Identify which cell holds the provided text, then report its [x, y] central coordinate. 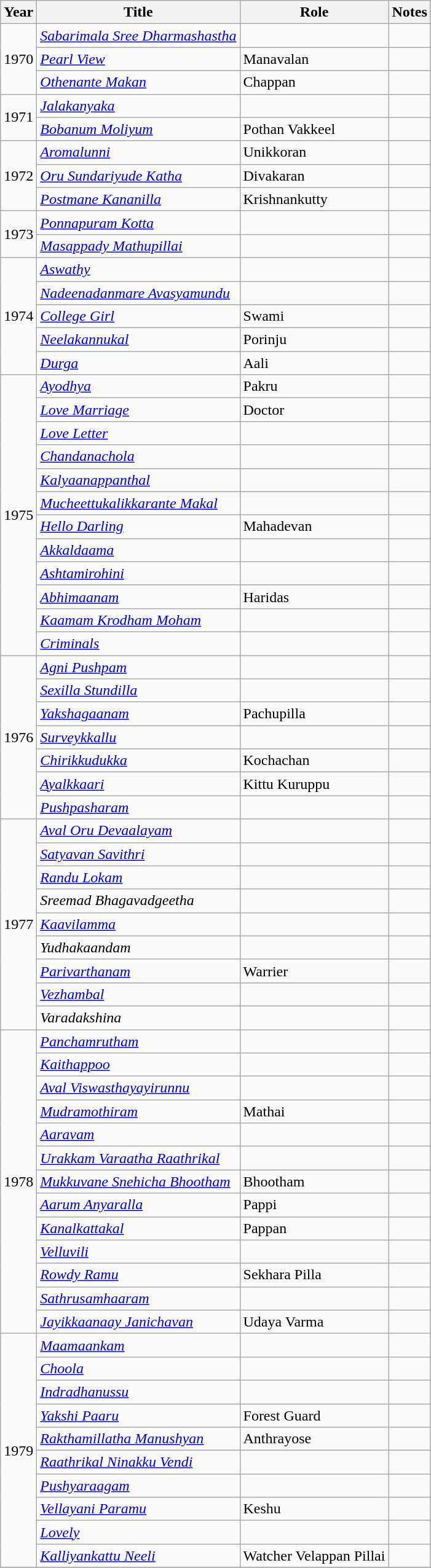
Nadeenadanmare Avasyamundu [138, 293]
Anthrayose [314, 1439]
Choola [138, 1368]
Parivarthanam [138, 971]
Chandanachola [138, 457]
Aali [314, 363]
Kochachan [314, 761]
Akkaldaama [138, 550]
Aaravam [138, 1135]
Udaya Varma [314, 1322]
Vellayani Paramu [138, 1509]
Urakkam Varaatha Raathrikal [138, 1158]
Lovely [138, 1532]
Doctor [314, 410]
Sreemad Bhagavadgeetha [138, 901]
Sabarimala Sree Dharmashastha [138, 36]
1976 [18, 737]
Aval Viswasthayayirunnu [138, 1088]
Yakshagaanam [138, 714]
Masappady Mathupillai [138, 246]
Role [314, 12]
Surveykkallu [138, 737]
Varadakshina [138, 1017]
Krishnankutty [314, 199]
Panchamrutham [138, 1041]
Ayodhya [138, 386]
Kaithappoo [138, 1065]
Pachupilla [314, 714]
Kaavilamma [138, 924]
Oru Sundariyude Katha [138, 176]
Yudhakaandam [138, 947]
Warrier [314, 971]
Love Letter [138, 433]
Divakaran [314, 176]
Swami [314, 316]
Ayalkkaari [138, 784]
Pearl View [138, 59]
Aval Oru Devaalayam [138, 831]
Ashtamirohini [138, 573]
Indradhanussu [138, 1392]
Pushpasharam [138, 807]
1975 [18, 515]
Kittu Kuruppu [314, 784]
Chappan [314, 82]
Aromalunni [138, 152]
Pappi [314, 1205]
Othenante Makan [138, 82]
Pothan Vakkeel [314, 129]
1972 [18, 176]
Mukkuvane Snehicha Bhootham [138, 1182]
Satyavan Savithri [138, 854]
Raathrikal Ninakku Vendi [138, 1462]
Maamaankam [138, 1345]
1978 [18, 1182]
1970 [18, 59]
Forest Guard [314, 1415]
Bhootham [314, 1182]
1974 [18, 316]
Velluvili [138, 1252]
Ponnapuram Kotta [138, 222]
Porinju [314, 340]
Postmane Kananilla [138, 199]
Year [18, 12]
Pakru [314, 386]
1977 [18, 924]
Aswathy [138, 269]
Sekhara Pilla [314, 1275]
Kanalkattakal [138, 1228]
Criminals [138, 643]
Jayikkaanaay Janichavan [138, 1322]
Kaamam Krodham Moham [138, 620]
1971 [18, 117]
Abhimaanam [138, 597]
Watcher Velappan Pillai [314, 1556]
Hello Darling [138, 527]
Pushyaraagam [138, 1486]
Mucheettukalikkarante Makal [138, 503]
Sexilla Stundilla [138, 691]
College Girl [138, 316]
Manavalan [314, 59]
Notes [409, 12]
Kalliyankattu Neeli [138, 1556]
Jalakanyaka [138, 106]
Pappan [314, 1228]
Chirikkudukka [138, 761]
1979 [18, 1450]
Yakshi Paaru [138, 1415]
Sathrusamhaaram [138, 1298]
Durga [138, 363]
Aarum Anyaralla [138, 1205]
Agni Pushpam [138, 667]
1973 [18, 234]
Rowdy Ramu [138, 1275]
Unikkoran [314, 152]
Kalyaanappanthal [138, 480]
Randu Lokam [138, 877]
Bobanum Moliyum [138, 129]
Neelakannukal [138, 340]
Rakthamillatha Manushyan [138, 1439]
Mudramothiram [138, 1111]
Love Marriage [138, 410]
Title [138, 12]
Vezhambal [138, 994]
Keshu [314, 1509]
Mahadevan [314, 527]
Mathai [314, 1111]
Haridas [314, 597]
